Locate the cell with the specified text and output its (X, Y) center coordinate. 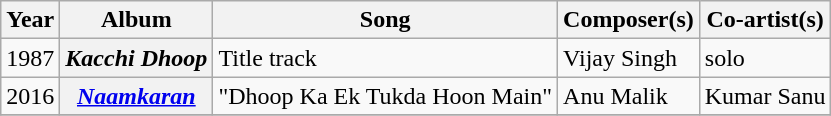
Album (136, 20)
Song (386, 20)
Naamkaran (136, 96)
"Dhoop Ka Ek Tukda Hoon Main" (386, 96)
1987 (30, 58)
Year (30, 20)
Vijay Singh (629, 58)
Kacchi Dhoop (136, 58)
Composer(s) (629, 20)
solo (765, 58)
Anu Malik (629, 96)
Title track (386, 58)
2016 (30, 96)
Co-artist(s) (765, 20)
Kumar Sanu (765, 96)
